Pinpoint the cell where the given text exists, returning its [x, y] midpoint coordinate. 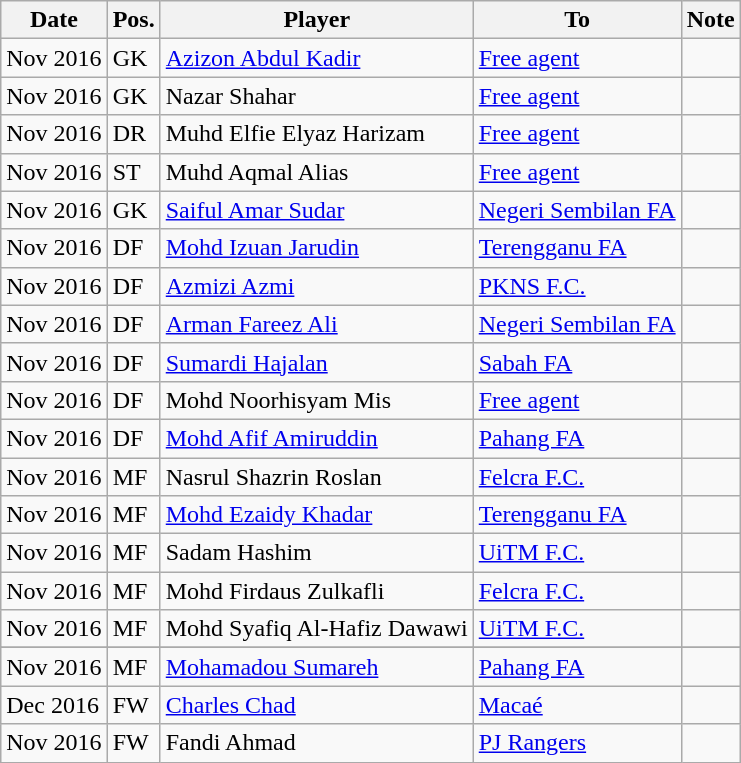
Saiful Amar Sudar [316, 210]
Sadam Hashim [316, 553]
PKNS F.C. [577, 286]
Sumardi Hajalan [316, 362]
Muhd Aqmal Alias [316, 172]
Mohd Afif Amiruddin [316, 438]
Mohd Syafiq Al-Hafiz Dawawi [316, 629]
Date [54, 20]
Player [316, 20]
DR [134, 134]
Note [710, 20]
ST [134, 172]
Mohd Ezaidy Khadar [316, 515]
Macaé [577, 705]
Sabah FA [577, 362]
Nazar Shahar [316, 96]
Azmizi Azmi [316, 286]
Mohamadou Sumareh [316, 667]
Nasrul Shazrin Roslan [316, 477]
Pos. [134, 20]
Dec 2016 [54, 705]
Arman Fareez Ali [316, 324]
PJ Rangers [577, 743]
Mohd Firdaus Zulkafli [316, 591]
Mohd Izuan Jarudin [316, 248]
Charles Chad [316, 705]
Mohd Noorhisyam Mis [316, 400]
Muhd Elfie Elyaz Harizam [316, 134]
Azizon Abdul Kadir [316, 58]
To [577, 20]
Fandi Ahmad [316, 743]
